Scan for the cell matching the given text and deliver its (X, Y) coordinate at center. 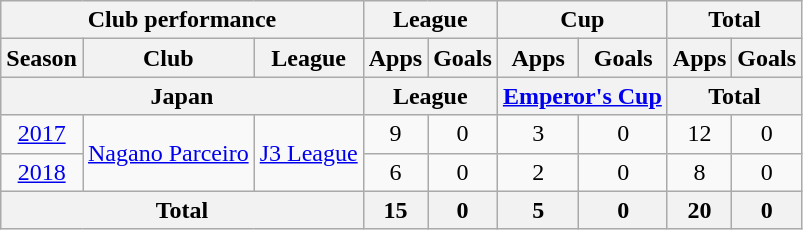
12 (699, 134)
8 (699, 172)
Nagano Parceiro (168, 153)
J3 League (308, 153)
Season (42, 58)
6 (395, 172)
3 (538, 134)
2017 (42, 134)
Club (168, 58)
15 (395, 210)
5 (538, 210)
2018 (42, 172)
20 (699, 210)
9 (395, 134)
Club performance (182, 20)
Emperor's Cup (582, 96)
Cup (582, 20)
2 (538, 172)
Japan (182, 96)
